Identify which cell holds the provided text, then report its (x, y) central coordinate. 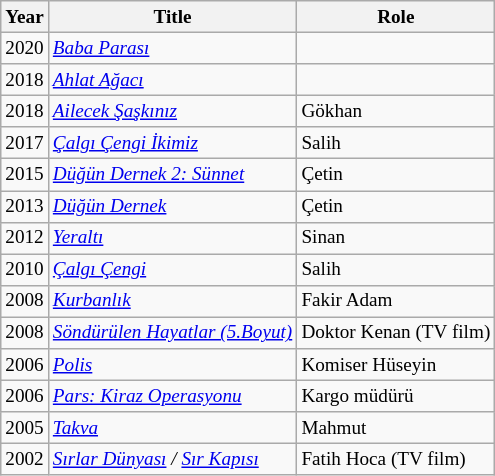
2012 (25, 238)
Komiser Hüseyin (396, 365)
Role (396, 17)
Düğün Dernek (172, 206)
Doktor Kenan (TV film) (396, 333)
Çalgı Çengi İkimiz (172, 143)
Year (25, 17)
Polis (172, 365)
Sinan (396, 238)
2015 (25, 175)
2002 (25, 460)
Baba Parası (172, 48)
Kurbanlık (172, 301)
2005 (25, 428)
Title (172, 17)
Söndürülen Hayatlar (5.Boyut) (172, 333)
Düğün Dernek 2: Sünnet (172, 175)
Pars: Kiraz Operasyonu (172, 396)
Ailecek Şaşkınız (172, 111)
Sırlar Dünyası / Sır Kapısı (172, 460)
2017 (25, 143)
Kargo müdürü (396, 396)
Takva (172, 428)
2010 (25, 270)
2013 (25, 206)
2020 (25, 48)
Fakir Adam (396, 301)
Yeraltı (172, 238)
Fatih Hoca (TV film) (396, 460)
Mahmut (396, 428)
Gökhan (396, 111)
Ahlat Ağacı (172, 80)
Çalgı Çengi (172, 270)
